Pinpoint the cell where the given text exists, returning its (X, Y) midpoint coordinate. 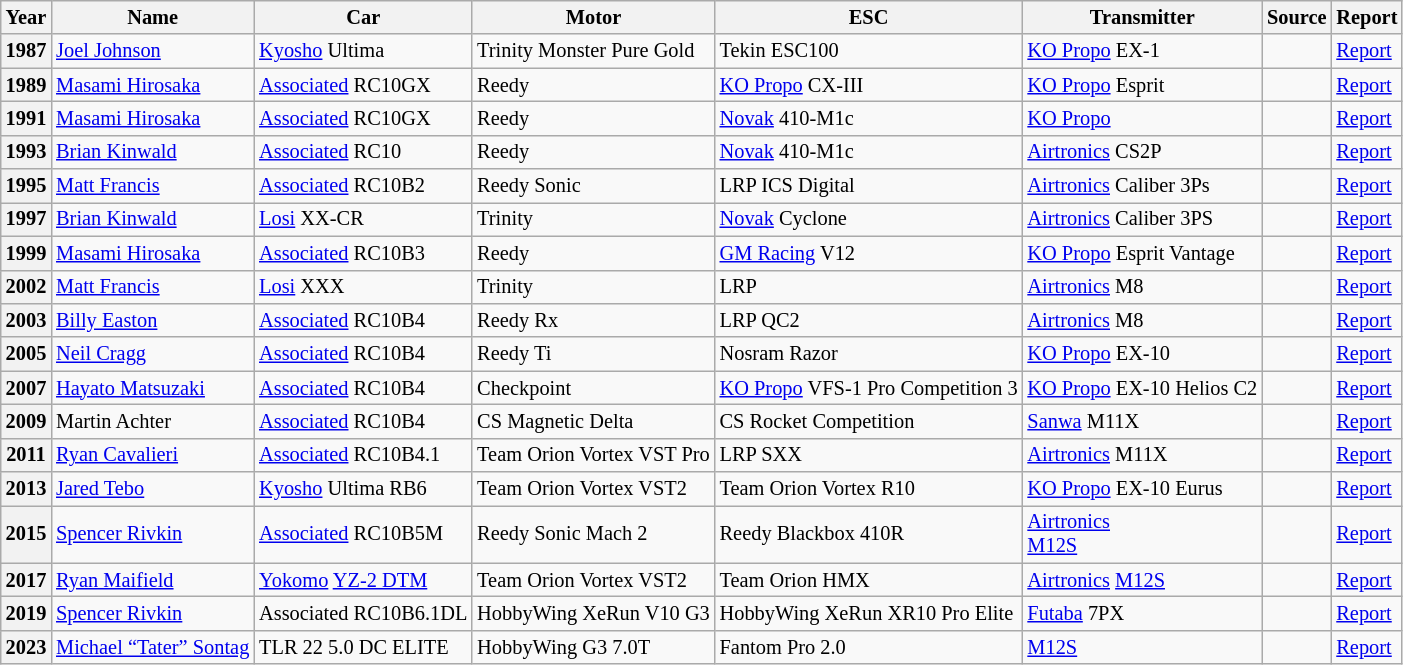
Motor (593, 17)
Reedy Sonic (593, 186)
Airtronics Caliber 3Ps (1142, 186)
Team Orion Vortex VST Pro (593, 455)
Martin Achter (152, 421)
Year (26, 17)
HobbyWing XeRun V10 G3 (593, 613)
ESC (869, 17)
Associated RC10B4.1 (363, 455)
Michael “Tater” Sontag (152, 647)
2005 (26, 354)
KO Propo EX-10 Helios C2 (1142, 388)
Yokomo YZ-2 DTM (363, 580)
Fantom Pro 2.0 (869, 647)
1991 (26, 118)
HobbyWing G3 7.0T (593, 647)
2009 (26, 421)
KO Propo EX-1 (1142, 51)
KO Propo EX-10 Eurus (1142, 489)
Reedy Ti (593, 354)
Airtronics M11X (1142, 455)
Associated RC10B2 (363, 186)
Novak Cyclone (869, 219)
Losi XXX (363, 287)
KO Propo (1142, 118)
Airtronics CS2P (1142, 152)
Futaba 7PX (1142, 613)
Ryan Maifield (152, 580)
Checkpoint (593, 388)
Team Orion Vortex R10 (869, 489)
2023 (26, 647)
LRP (869, 287)
KO Propo VFS-1 Pro Competition 3 (869, 388)
2019 (26, 613)
1999 (26, 253)
CS Rocket Competition (869, 421)
GM Racing V12 (869, 253)
Kyosho Ultima RB6 (363, 489)
Sanwa M11X (1142, 421)
2007 (26, 388)
Nosram Razor (869, 354)
LRP SXX (869, 455)
2003 (26, 320)
KO Propo EX-10 (1142, 354)
Reedy Rx (593, 320)
CS Magnetic Delta (593, 421)
1989 (26, 85)
1987 (26, 51)
Airtronics M12S (1142, 580)
AirtronicsM12S (1142, 534)
1993 (26, 152)
2011 (26, 455)
Joel Johnson (152, 51)
Associated RC10B3 (363, 253)
KO Propo CX-III (869, 85)
Billy Easton (152, 320)
LRP QC2 (869, 320)
LRP ICS Digital (869, 186)
Hayato Matsuzaki (152, 388)
Kyosho Ultima (363, 51)
Reedy Sonic Mach 2 (593, 534)
1997 (26, 219)
Name (152, 17)
2015 (26, 534)
Jared Tebo (152, 489)
M12S (1142, 647)
Transmitter (1142, 17)
2017 (26, 580)
HobbyWing XeRun XR10 Pro Elite (869, 613)
Associated RC10B6.1DL (363, 613)
2002 (26, 287)
Associated RC10B5M (363, 534)
Ryan Cavalieri (152, 455)
KO Propo Esprit Vantage (1142, 253)
Associated RC10 (363, 152)
Losi XX-CR (363, 219)
Team Orion HMX (869, 580)
Trinity Monster Pure Gold (593, 51)
Airtronics Caliber 3PS (1142, 219)
Reedy Blackbox 410R (869, 534)
Neil Cragg (152, 354)
2013 (26, 489)
KO Propo Esprit (1142, 85)
1995 (26, 186)
TLR 22 5.0 DC ELITE (363, 647)
Source (1296, 17)
Tekin ESC100 (869, 51)
Car (363, 17)
